Determine the (x, y) coordinate at the center of the cell enclosing the given text.  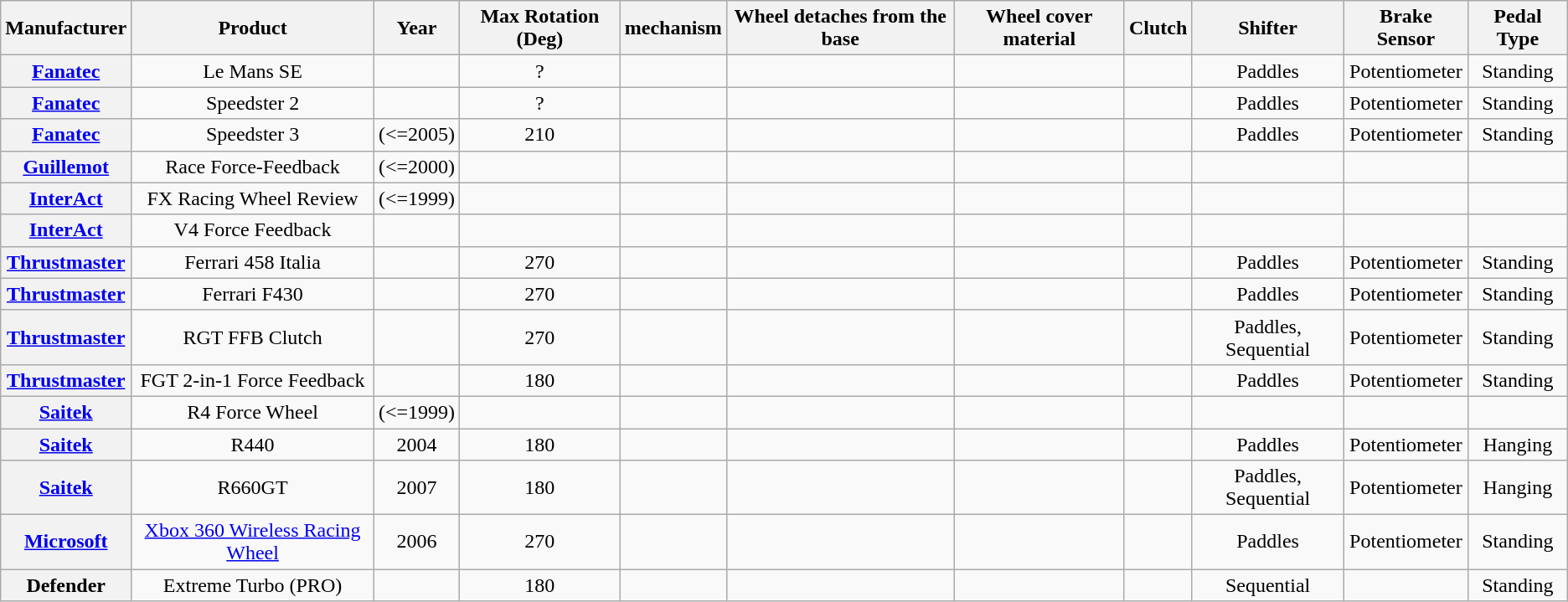
Microsoft (66, 543)
R660GT (253, 487)
Xbox 360 Wireless Racing Wheel (253, 543)
Max Rotation (Deg) (540, 28)
Wheel detaches from the base (840, 28)
Ferrari F430 (253, 294)
Extreme Turbo (PRO) (253, 585)
R4 Force Wheel (253, 412)
Year (416, 28)
Product (253, 28)
210 (540, 135)
FGT 2-in-1 Force Feedback (253, 380)
(<=2000) (416, 167)
Wheel cover material (1039, 28)
Sequential (1268, 585)
mechanism (673, 28)
Brake Sensor (1406, 28)
Pedal Type (1518, 28)
R440 (253, 445)
2006 (416, 543)
Ferrari 458 Italia (253, 262)
Guillemot (66, 167)
Clutch (1158, 28)
2004 (416, 445)
2007 (416, 487)
V4 Force Feedback (253, 230)
RGT FFB Clutch (253, 337)
Le Mans SE (253, 71)
Speedster 2 (253, 103)
Shifter (1268, 28)
Manufacturer (66, 28)
Race Force-Feedback (253, 167)
(<=2005) (416, 135)
Speedster 3 (253, 135)
FX Racing Wheel Review (253, 198)
Defender (66, 585)
